Find where the given text appears and provide that cell's center as [X, Y] coordinate. 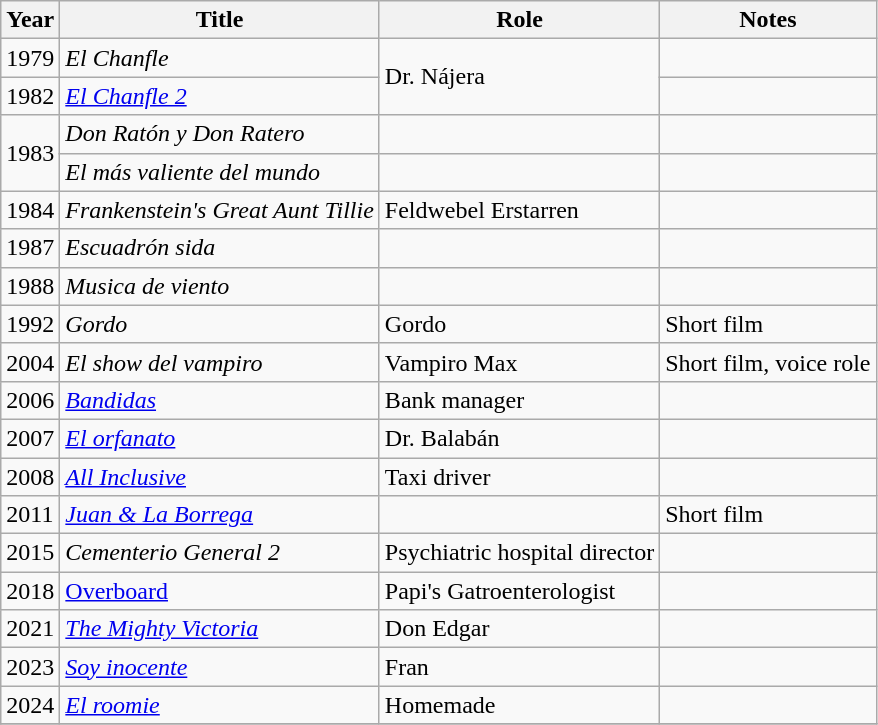
2018 [30, 591]
Bank manager [519, 400]
The Mighty Victoria [220, 629]
2015 [30, 553]
Dr. Nájera [519, 77]
El orfanato [220, 438]
1979 [30, 58]
El show del vampiro [220, 362]
Papi's Gatroenterologist [519, 591]
Escuadrón sida [220, 248]
El más valiente del mundo [220, 172]
Bandidas [220, 400]
Short film, voice role [768, 362]
Soy inocente [220, 667]
Dr. Balabán [519, 438]
Notes [768, 20]
2011 [30, 515]
Feldwebel Erstarren [519, 210]
Taxi driver [519, 477]
2004 [30, 362]
2008 [30, 477]
Cementerio General 2 [220, 553]
Vampiro Max [519, 362]
Don Ratón y Don Ratero [220, 134]
Year [30, 20]
El Chanfle 2 [220, 96]
2007 [30, 438]
2021 [30, 629]
2023 [30, 667]
2024 [30, 705]
Title [220, 20]
Musica de viento [220, 286]
Psychiatric hospital director [519, 553]
Don Edgar [519, 629]
1982 [30, 96]
Role [519, 20]
Frankenstein's Great Aunt Tillie [220, 210]
Homemade [519, 705]
1987 [30, 248]
Juan & La Borrega [220, 515]
2006 [30, 400]
1988 [30, 286]
1984 [30, 210]
1983 [30, 153]
1992 [30, 324]
All Inclusive [220, 477]
El roomie [220, 705]
El Chanfle [220, 58]
Fran [519, 667]
Overboard [220, 591]
